Determine the [x, y] coordinate at the center of the cell enclosing the given text.  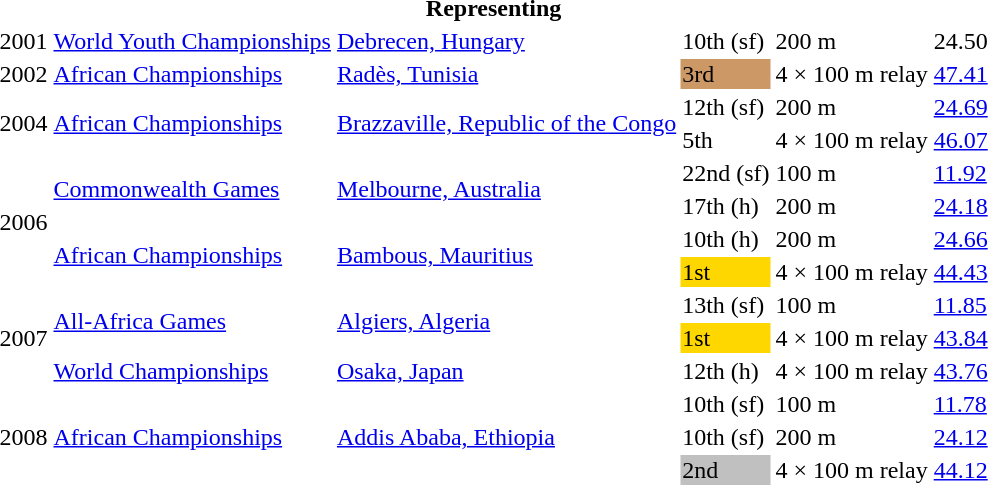
Brazzaville, Republic of the Congo [506, 124]
17th (h) [726, 206]
2nd [726, 470]
13th (sf) [726, 305]
5th [726, 140]
World Championships [192, 371]
Commonwealth Games [192, 190]
10th (h) [726, 239]
Osaka, Japan [506, 371]
Radès, Tunisia [506, 74]
Debrecen, Hungary [506, 41]
3rd [726, 74]
All-Africa Games [192, 322]
Algiers, Algeria [506, 322]
Melbourne, Australia [506, 190]
Bambous, Mauritius [506, 256]
12th (sf) [726, 107]
Addis Ababa, Ethiopia [506, 437]
World Youth Championships [192, 41]
22nd (sf) [726, 173]
12th (h) [726, 371]
